Search for the cell housing the specified text and yield its (X, Y) center coordinate. 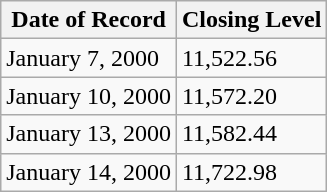
Closing Level (251, 20)
January 14, 2000 (89, 172)
11,582.44 (251, 134)
11,572.20 (251, 96)
Date of Record (89, 20)
January 13, 2000 (89, 134)
11,522.56 (251, 58)
January 7, 2000 (89, 58)
11,722.98 (251, 172)
January 10, 2000 (89, 96)
